Provide the (X, Y) coordinate of the cell's center where the given text is located.  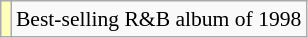
Best-selling R&B album of 1998 (159, 19)
